From the cell containing the given text, extract its center point as [x, y] coordinate. 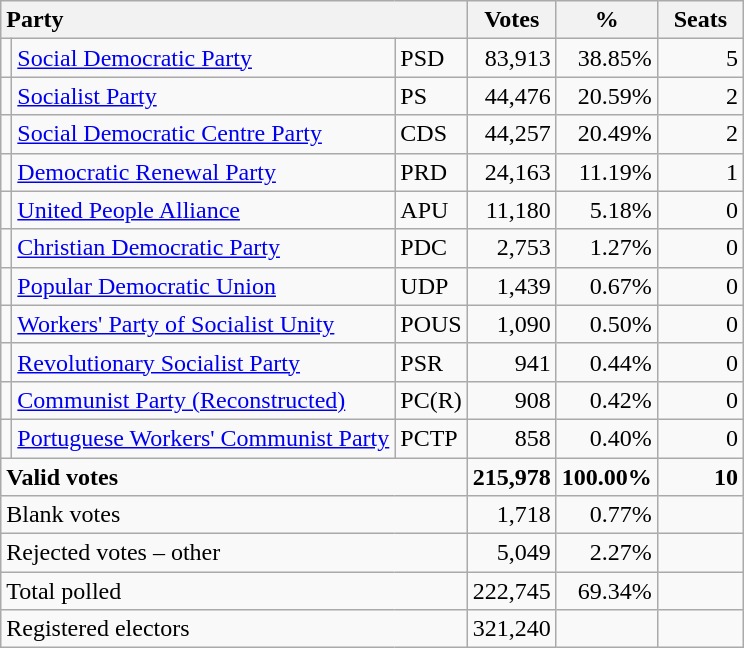
44,257 [512, 134]
% [606, 20]
24,163 [512, 172]
APU [431, 210]
POUS [431, 324]
PC(R) [431, 400]
PDC [431, 248]
0.40% [606, 438]
100.00% [606, 477]
PRD [431, 172]
10 [700, 477]
Socialist Party [204, 96]
Votes [512, 20]
38.85% [606, 58]
Democratic Renewal Party [204, 172]
5 [700, 58]
2,753 [512, 248]
PS [431, 96]
Rejected votes – other [234, 553]
0.77% [606, 515]
5,049 [512, 553]
5.18% [606, 210]
Party [234, 20]
Valid votes [234, 477]
0.42% [606, 400]
83,913 [512, 58]
1.27% [606, 248]
215,978 [512, 477]
Christian Democratic Party [204, 248]
222,745 [512, 591]
2.27% [606, 553]
11.19% [606, 172]
Workers' Party of Socialist Unity [204, 324]
908 [512, 400]
321,240 [512, 629]
1,090 [512, 324]
44,476 [512, 96]
20.49% [606, 134]
CDS [431, 134]
Blank votes [234, 515]
Communist Party (Reconstructed) [204, 400]
Total polled [234, 591]
PSR [431, 362]
Social Democratic Centre Party [204, 134]
1,718 [512, 515]
69.34% [606, 591]
858 [512, 438]
11,180 [512, 210]
Seats [700, 20]
Revolutionary Socialist Party [204, 362]
United People Alliance [204, 210]
Popular Democratic Union [204, 286]
1 [700, 172]
PCTP [431, 438]
Portuguese Workers' Communist Party [204, 438]
941 [512, 362]
0.50% [606, 324]
1,439 [512, 286]
0.67% [606, 286]
Social Democratic Party [204, 58]
Registered electors [234, 629]
PSD [431, 58]
UDP [431, 286]
0.44% [606, 362]
20.59% [606, 96]
